Capture the cell that displays the provided text and extract its (X, Y) central coordinate. 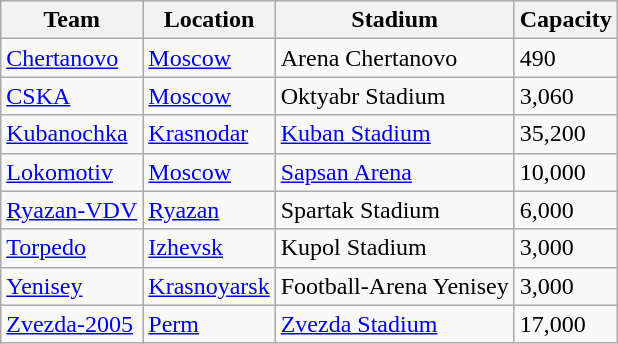
Zvezda-2005 (72, 324)
Ryazan (209, 210)
10,000 (566, 172)
Yenisey (72, 286)
Capacity (566, 20)
Kubanochka (72, 134)
Location (209, 20)
Lokomotiv (72, 172)
Sapsan Arena (394, 172)
Kuban Stadium (394, 134)
Perm (209, 324)
Krasnodar (209, 134)
Ryazan-VDV (72, 210)
Oktyabr Stadium (394, 96)
Izhevsk (209, 248)
Spartak Stadium (394, 210)
35,200 (566, 134)
490 (566, 58)
17,000 (566, 324)
Krasnoyarsk (209, 286)
Stadium (394, 20)
Zvezda Stadium (394, 324)
Torpedo (72, 248)
Chertanovo (72, 58)
Arena Chertanovo (394, 58)
3,060 (566, 96)
CSKA (72, 96)
Football-Arena Yenisey (394, 286)
Team (72, 20)
Kupol Stadium (394, 248)
6,000 (566, 210)
